Detect which cell encompasses the target text, then output its (x, y) center coordinate. 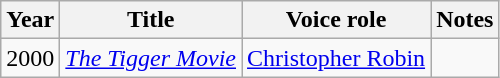
Christopher Robin (336, 58)
Year (30, 20)
2000 (30, 58)
Title (151, 20)
The Tigger Movie (151, 58)
Voice role (336, 20)
Notes (465, 20)
